Search for the cell housing the specified text and yield its [X, Y] center coordinate. 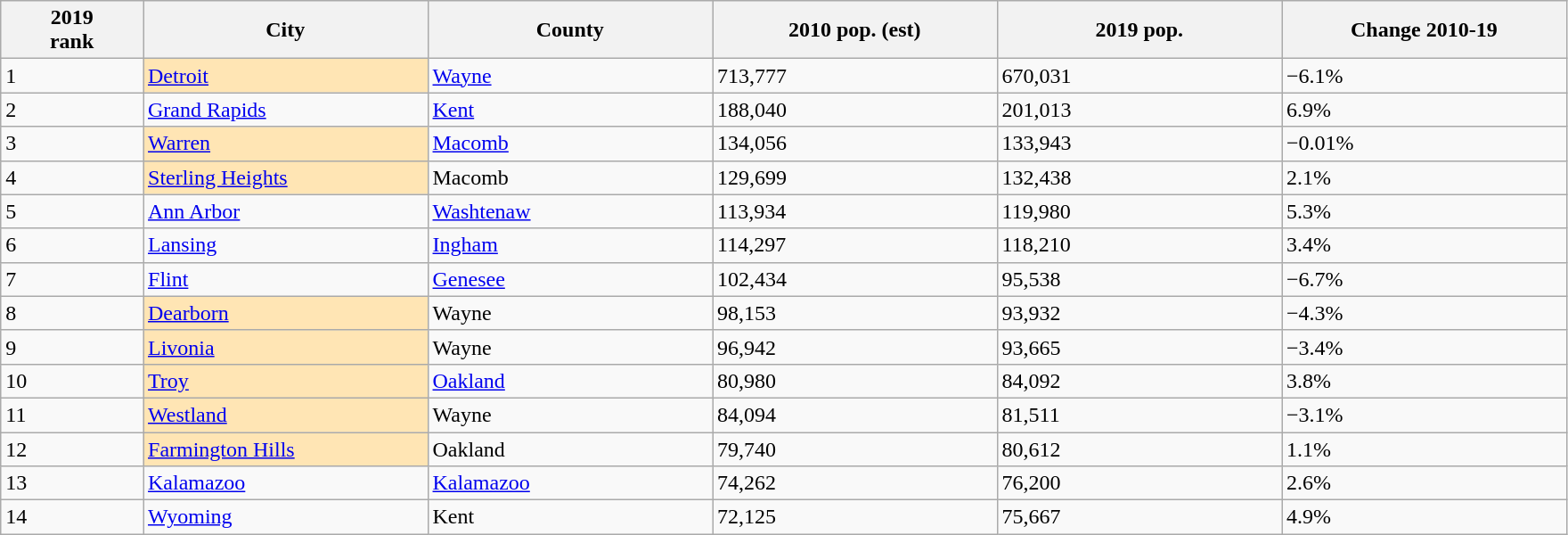
132,438 [1139, 177]
−6.7% [1424, 279]
134,056 [855, 144]
713,777 [855, 76]
93,665 [1139, 347]
−3.4% [1424, 347]
96,942 [855, 347]
Troy [285, 381]
2.1% [1424, 177]
74,262 [855, 483]
Warren [285, 144]
114,297 [855, 245]
6 [72, 245]
98,153 [855, 313]
2019 pop. [1139, 30]
2.6% [1424, 483]
County [570, 30]
4.9% [1424, 517]
Change 2010-19 [1424, 30]
Lansing [285, 245]
11 [72, 415]
188,040 [855, 110]
13 [72, 483]
−6.1% [1424, 76]
80,612 [1139, 449]
133,943 [1139, 144]
81,511 [1139, 415]
Westland [285, 415]
Ann Arbor [285, 211]
1.1% [1424, 449]
118,210 [1139, 245]
14 [72, 517]
Sterling Heights [285, 177]
76,200 [1139, 483]
102,434 [855, 279]
−3.1% [1424, 415]
6.9% [1424, 110]
8 [72, 313]
201,013 [1139, 110]
Genesee [570, 279]
80,980 [855, 381]
113,934 [855, 211]
3.4% [1424, 245]
5.3% [1424, 211]
Grand Rapids [285, 110]
Flint [285, 279]
Washtenaw [570, 211]
1 [72, 76]
2 [72, 110]
Farmington Hills [285, 449]
Detroit [285, 76]
95,538 [1139, 279]
79,740 [855, 449]
3 [72, 144]
5 [72, 211]
72,125 [855, 517]
2010 pop. (est) [855, 30]
2019rank [72, 30]
−0.01% [1424, 144]
84,094 [855, 415]
4 [72, 177]
3.8% [1424, 381]
75,667 [1139, 517]
Wyoming [285, 517]
Livonia [285, 347]
Ingham [570, 245]
City [285, 30]
Dearborn [285, 313]
7 [72, 279]
10 [72, 381]
9 [72, 347]
129,699 [855, 177]
119,980 [1139, 211]
12 [72, 449]
93,932 [1139, 313]
84,092 [1139, 381]
670,031 [1139, 76]
−4.3% [1424, 313]
